Extract the [X, Y] coordinate from the center of the cell holding the provided text.  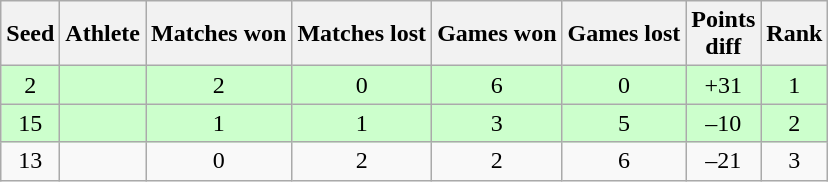
Matches lost [362, 34]
13 [30, 161]
–10 [724, 123]
Athlete [103, 34]
+31 [724, 85]
Pointsdiff [724, 34]
15 [30, 123]
–21 [724, 161]
5 [624, 123]
Seed [30, 34]
Rank [794, 34]
Matches won [219, 34]
Games won [497, 34]
Games lost [624, 34]
